Pinpoint the cell where the given text exists, returning its (x, y) midpoint coordinate. 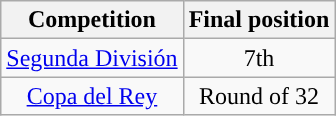
Final position (259, 20)
Round of 32 (259, 96)
Segunda División (92, 58)
7th (259, 58)
Competition (92, 20)
Copa del Rey (92, 96)
